Determine the [X, Y] coordinate at the center of the cell enclosing the given text.  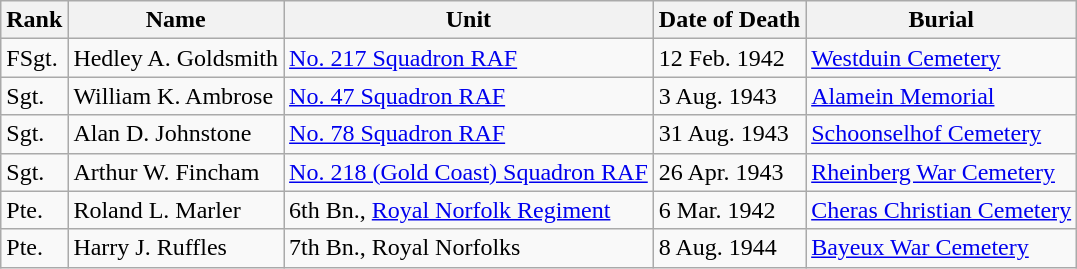
Alan D. Johnstone [176, 134]
26 Apr. 1943 [729, 172]
Burial [942, 20]
8 Aug. 1944 [729, 248]
Name [176, 20]
Roland L. Marler [176, 210]
Cheras Christian Cemetery [942, 210]
Harry J. Ruffles [176, 248]
6th Bn., Royal Norfolk Regiment [469, 210]
No. 78 Squadron RAF [469, 134]
3 Aug. 1943 [729, 96]
6 Mar. 1942 [729, 210]
Alamein Memorial [942, 96]
Unit [469, 20]
7th Bn., Royal Norfolks [469, 248]
Date of Death [729, 20]
William K. Ambrose [176, 96]
FSgt. [34, 58]
Westduin Cemetery [942, 58]
12 Feb. 1942 [729, 58]
31 Aug. 1943 [729, 134]
No. 218 (Gold Coast) Squadron RAF [469, 172]
Hedley A. Goldsmith [176, 58]
Arthur W. Fincham [176, 172]
Bayeux War Cemetery [942, 248]
Rank [34, 20]
Rheinberg War Cemetery [942, 172]
No. 47 Squadron RAF [469, 96]
No. 217 Squadron RAF [469, 58]
Schoonselhof Cemetery [942, 134]
